Capture the cell that displays the provided text and extract its [x, y] central coordinate. 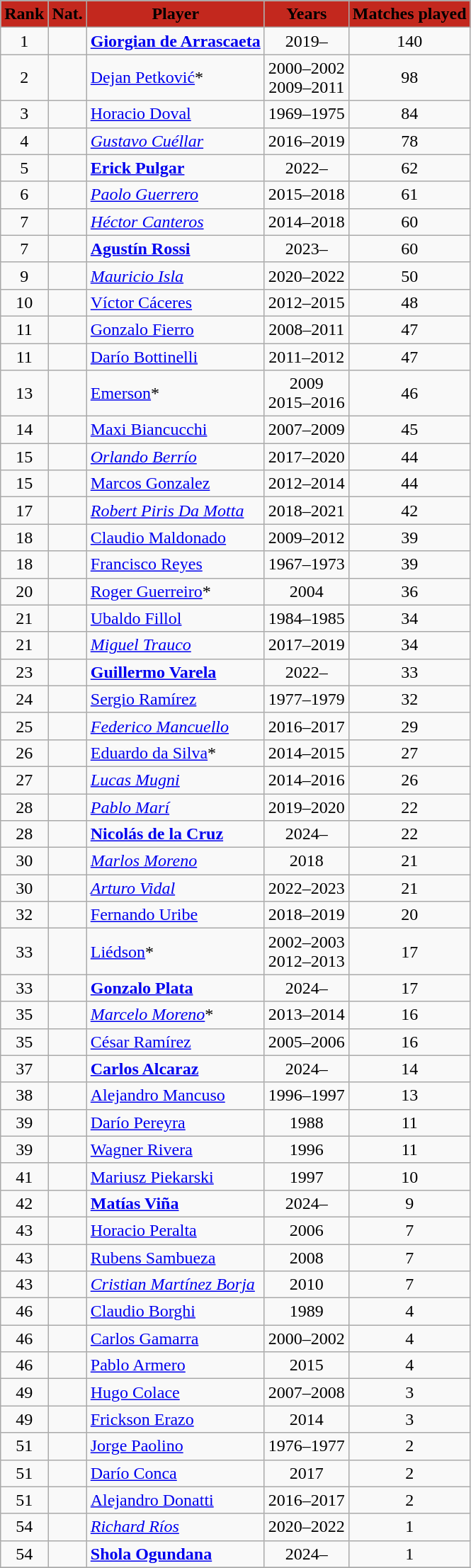
Marcelo Moreno* [176, 1015]
2018–2019 [306, 915]
Rank [24, 14]
1969–1975 [306, 114]
Mariusz Piekarski [176, 1176]
6 [24, 195]
2009–2012 [306, 538]
Erick Pulgar [176, 168]
1977–1979 [306, 699]
Nicolás de la Cruz [176, 834]
38 [24, 1096]
Héctor Canteros [176, 222]
50 [409, 275]
41 [24, 1176]
2015–2018 [306, 195]
1996 [306, 1149]
1988 [306, 1123]
Paolo Guerrero [176, 195]
98 [409, 78]
29 [409, 726]
2006 [306, 1230]
Fernando Uribe [176, 915]
Player [176, 14]
Robert Piris Da Motta [176, 511]
23 [24, 672]
1976–1977 [306, 1446]
2016–2019 [306, 141]
Rubens Sambueza [176, 1257]
Arturo Vidal [176, 888]
2019–2020 [306, 807]
Pablo Armero [176, 1365]
24 [24, 699]
Emerson* [176, 394]
Roger Guerreiro* [176, 591]
48 [409, 302]
Alejandro Donatti [176, 1500]
62 [409, 168]
César Ramírez [176, 1042]
2017–2019 [306, 645]
Lucas Mugni [176, 780]
Claudio Maldonado [176, 538]
25 [24, 726]
2015 [306, 1365]
Nat. [67, 14]
2012–2014 [306, 484]
45 [409, 430]
Hugo Colace [176, 1392]
Eduardo da Silva* [176, 753]
20092015–2016 [306, 394]
2007–2009 [306, 430]
2018–2021 [306, 511]
Matías Viña [176, 1203]
36 [409, 591]
Years [306, 14]
Darío Bottinelli [176, 356]
Liédson* [176, 952]
Víctor Cáceres [176, 302]
Ubaldo Fillol [176, 618]
2014–2015 [306, 753]
2019– [306, 41]
2017–2020 [306, 457]
Guillermo Varela [176, 672]
1996–1997 [306, 1096]
Marlos Moreno [176, 861]
1989 [306, 1312]
5 [24, 168]
84 [409, 114]
2018 [306, 861]
Carlos Alcaraz [176, 1069]
1967–1973 [306, 564]
2000–20022009–2011 [306, 78]
Mauricio Isla [176, 275]
Darío Pereyra [176, 1123]
Wagner Rivera [176, 1149]
Frickson Erazo [176, 1419]
2012–2015 [306, 302]
2008 [306, 1257]
Agustín Rossi [176, 249]
78 [409, 141]
Marcos Gonzalez [176, 484]
2002–20032012–2013 [306, 952]
2022–2023 [306, 888]
2005–2006 [306, 1042]
2023– [306, 249]
Gonzalo Fierro [176, 329]
2014–2018 [306, 222]
Federico Mancuello [176, 726]
Pablo Marí [176, 807]
Darío Conca [176, 1473]
61 [409, 195]
2007–2008 [306, 1392]
2014 [306, 1419]
2011–2012 [306, 356]
2017 [306, 1473]
Claudio Borghi [176, 1312]
2014–2016 [306, 780]
Miguel Trauco [176, 645]
Maxi Biancucchi [176, 430]
Horacio Doval [176, 114]
37 [24, 1069]
2013–2014 [306, 1015]
Horacio Peralta [176, 1230]
1997 [306, 1176]
Carlos Gamarra [176, 1339]
Sergio Ramírez [176, 699]
2000–2002 [306, 1339]
Alejandro Mancuso [176, 1096]
Gonzalo Plata [176, 988]
Matches played [409, 14]
Orlando Berrío [176, 457]
Shola Ogundana [176, 1554]
2004 [306, 591]
Giorgian de Arrascaeta [176, 41]
Richard Ríos [176, 1527]
140 [409, 41]
2008–2011 [306, 329]
Gustavo Cuéllar [176, 141]
Francisco Reyes [176, 564]
Cristian Martínez Borja [176, 1285]
1984–1985 [306, 618]
2010 [306, 1285]
Dejan Petković* [176, 78]
Jorge Paolino [176, 1446]
